From the cell containing the given text, extract its center point as (x, y) coordinate. 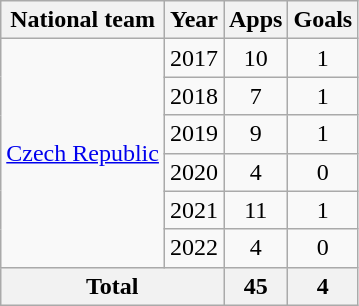
National team (83, 20)
Apps (256, 20)
Goals (323, 20)
Czech Republic (83, 153)
10 (256, 58)
9 (256, 134)
Total (112, 286)
2021 (194, 210)
2017 (194, 58)
2022 (194, 248)
45 (256, 286)
2019 (194, 134)
2020 (194, 172)
Year (194, 20)
7 (256, 96)
2018 (194, 96)
11 (256, 210)
